Output the (X, Y) coordinate of the center of the cell containing the given text.  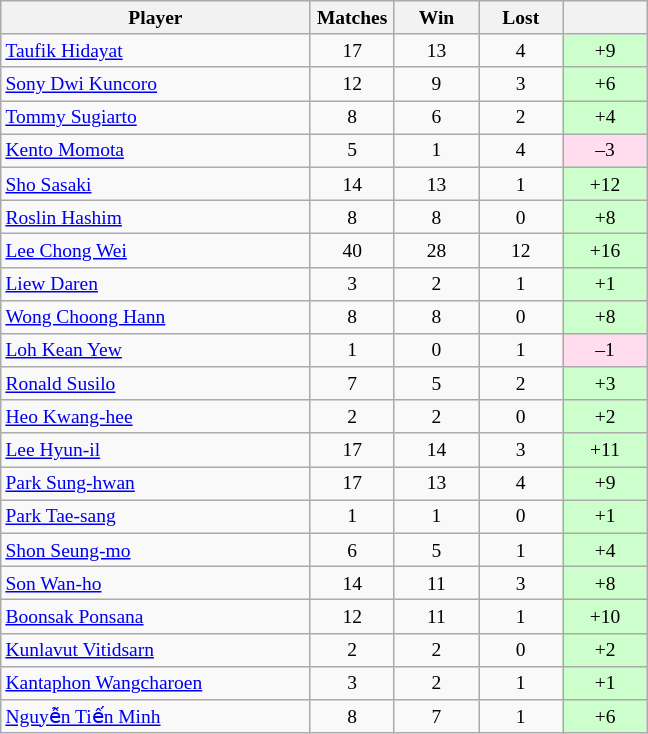
+11 (605, 450)
Kantaphon Wangcharoen (156, 682)
–3 (605, 150)
9 (436, 84)
Lee Chong Wei (156, 250)
+12 (605, 184)
Taufik Hidayat (156, 50)
Win (436, 18)
Sho Sasaki (156, 184)
Son Wan-ho (156, 584)
Lost (521, 18)
+3 (605, 384)
–1 (605, 350)
Shon Seung-mo (156, 550)
Matches (352, 18)
Kento Momota (156, 150)
Player (156, 18)
Heo Kwang-hee (156, 416)
Loh Kean Yew (156, 350)
Ronald Susilo (156, 384)
Kunlavut Vitidsarn (156, 650)
Park Tae-sang (156, 516)
40 (352, 250)
Boonsak Ponsana (156, 616)
Tommy Sugiarto (156, 118)
Sony Dwi Kuncoro (156, 84)
Roslin Hashim (156, 216)
+16 (605, 250)
Lee Hyun-il (156, 450)
Nguyễn Tiến Minh (156, 716)
Park Sung-hwan (156, 484)
28 (436, 250)
+10 (605, 616)
Liew Daren (156, 284)
Wong Choong Hann (156, 316)
